Provide the [X, Y] coordinate of the cell's center where the given text is located.  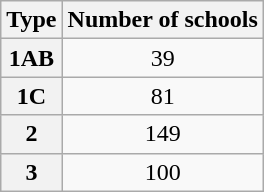
81 [162, 96]
149 [162, 134]
Number of schools [162, 20]
39 [162, 58]
2 [32, 134]
100 [162, 172]
3 [32, 172]
1AB [32, 58]
Type [32, 20]
1C [32, 96]
